Provide the [x, y] coordinate of the cell's center where the given text is located.  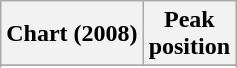
Peak position [189, 34]
Chart (2008) [72, 34]
